Output the [X, Y] coordinate of the center of the cell containing the given text.  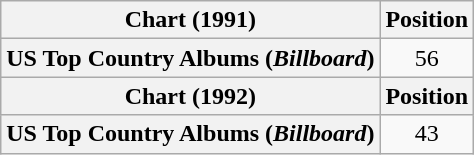
Chart (1992) [190, 96]
Chart (1991) [190, 20]
43 [427, 134]
56 [427, 58]
